Output the (x, y) coordinate of the center of the cell containing the given text.  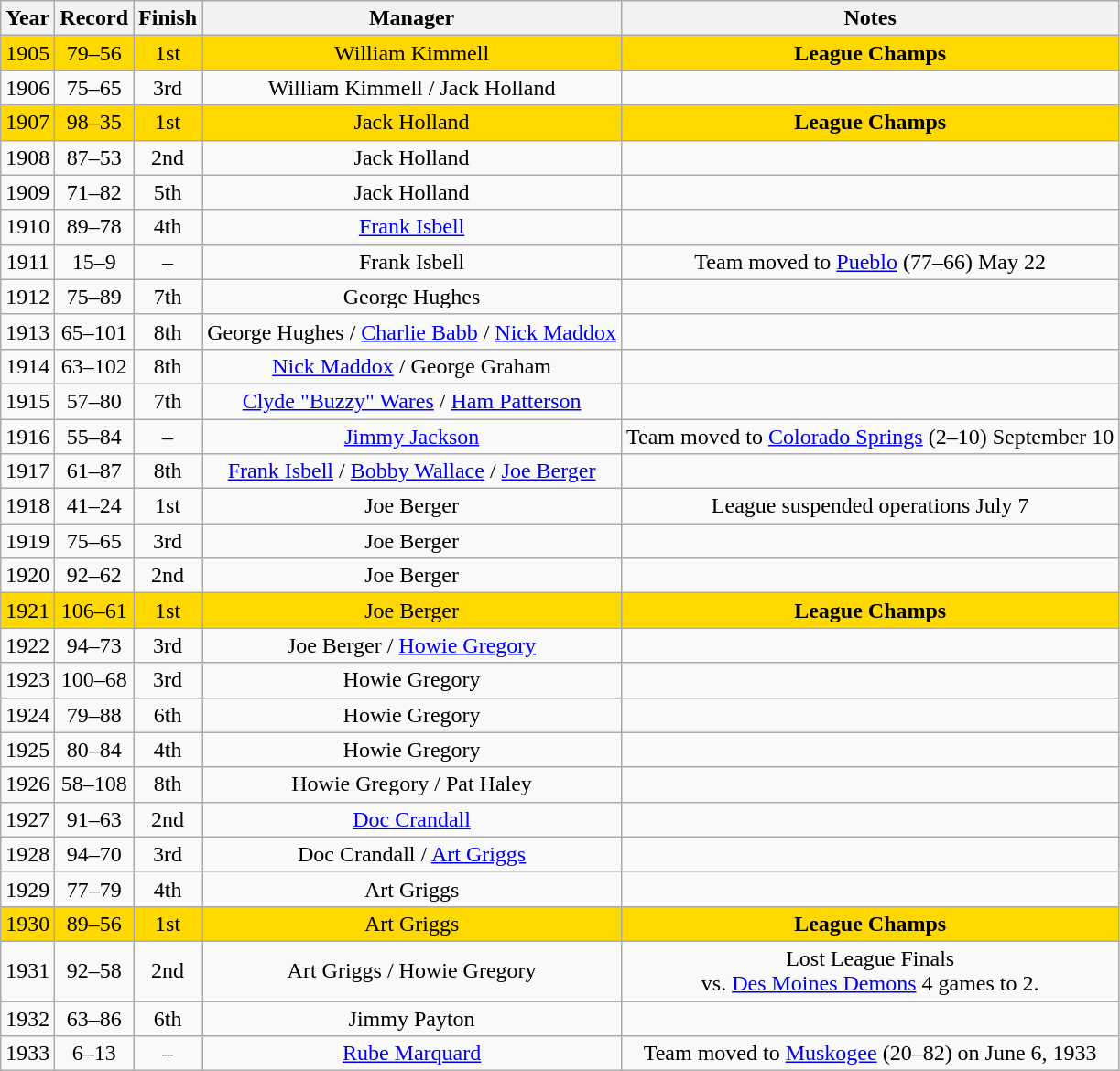
Joe Berger / Howie Gregory (412, 645)
Nick Maddox / George Graham (412, 366)
75–89 (94, 297)
Notes (870, 18)
58–108 (94, 784)
91–63 (94, 819)
Manager (412, 18)
1915 (27, 401)
1924 (27, 715)
1912 (27, 297)
1908 (27, 157)
Jimmy Payton (412, 1019)
1929 (27, 889)
1927 (27, 819)
94–73 (94, 645)
79–56 (94, 53)
61–87 (94, 471)
92–58 (94, 970)
1926 (27, 784)
80–84 (94, 750)
League suspended operations July 7 (870, 506)
1914 (27, 366)
41–24 (94, 506)
Frank Isbell / Bobby Wallace / Joe Berger (412, 471)
98–35 (94, 123)
63–86 (94, 1019)
Record (94, 18)
William Kimmell (412, 53)
1932 (27, 1019)
87–53 (94, 157)
1919 (27, 541)
1918 (27, 506)
1930 (27, 924)
1928 (27, 854)
Doc Crandall / Art Griggs (412, 854)
92–62 (94, 576)
106–61 (94, 611)
94–70 (94, 854)
6–13 (94, 1054)
71–82 (94, 192)
Year (27, 18)
1913 (27, 331)
Clyde "Buzzy" Wares / Ham Patterson (412, 401)
1907 (27, 123)
89–78 (94, 227)
Team moved to Colorado Springs (2–10) September 10 (870, 437)
100–68 (94, 680)
79–88 (94, 715)
Finish (169, 18)
Art Griggs / Howie Gregory (412, 970)
89–56 (94, 924)
William Kimmell / Jack Holland (412, 88)
Jimmy Jackson (412, 437)
5th (169, 192)
1933 (27, 1054)
55–84 (94, 437)
1925 (27, 750)
1916 (27, 437)
1910 (27, 227)
1909 (27, 192)
57–80 (94, 401)
1905 (27, 53)
1917 (27, 471)
Team moved to Pueblo (77–66) May 22 (870, 262)
15–9 (94, 262)
1931 (27, 970)
1911 (27, 262)
Rube Marquard (412, 1054)
Team moved to Muskogee (20–82) on June 6, 1933 (870, 1054)
77–79 (94, 889)
1922 (27, 645)
1906 (27, 88)
Howie Gregory / Pat Haley (412, 784)
1921 (27, 611)
George Hughes / Charlie Babb / Nick Maddox (412, 331)
1923 (27, 680)
George Hughes (412, 297)
Doc Crandall (412, 819)
Lost League Finals vs. Des Moines Demons 4 games to 2. (870, 970)
63–102 (94, 366)
65–101 (94, 331)
1920 (27, 576)
